From the cell containing the given text, extract its center point as (x, y) coordinate. 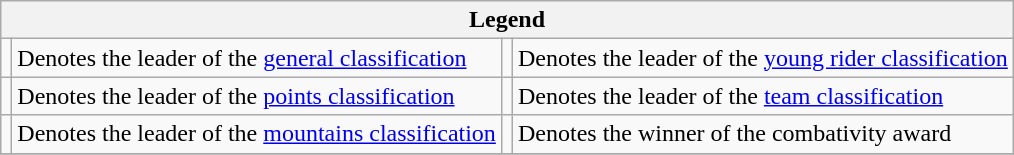
Denotes the leader of the general classification (257, 58)
Legend (508, 20)
Denotes the leader of the points classification (257, 96)
Denotes the leader of the young rider classification (762, 58)
Denotes the winner of the combativity award (762, 134)
Denotes the leader of the team classification (762, 96)
Denotes the leader of the mountains classification (257, 134)
